Capture the cell that displays the provided text and extract its (X, Y) central coordinate. 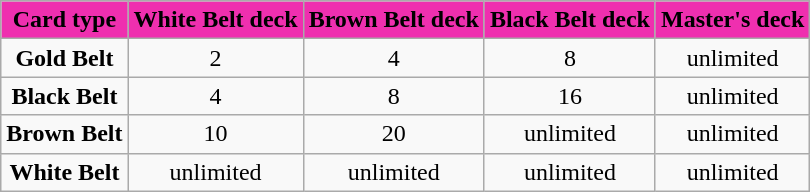
Brown Belt deck (394, 20)
2 (216, 58)
White Belt (64, 172)
Gold Belt (64, 58)
Card type (64, 20)
White Belt deck (216, 20)
Black Belt (64, 96)
Brown Belt (64, 134)
16 (570, 96)
Black Belt deck (570, 20)
Master's deck (732, 20)
20 (394, 134)
10 (216, 134)
